From the cell containing the given text, extract its center point as (X, Y) coordinate. 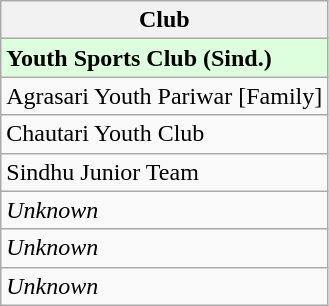
Agrasari Youth Pariwar [Family] (164, 96)
Sindhu Junior Team (164, 172)
Club (164, 20)
Youth Sports Club (Sind.) (164, 58)
Chautari Youth Club (164, 134)
